Return the [X, Y] coordinate for the center point of the cell that contains the specified text.  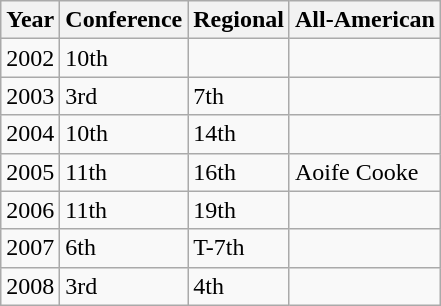
6th [124, 248]
2007 [30, 248]
2002 [30, 58]
2008 [30, 286]
Year [30, 20]
14th [239, 134]
2005 [30, 172]
All-American [364, 20]
7th [239, 96]
2003 [30, 96]
Conference [124, 20]
Regional [239, 20]
19th [239, 210]
16th [239, 172]
2004 [30, 134]
4th [239, 286]
Aoife Cooke [364, 172]
T-7th [239, 248]
2006 [30, 210]
